For the text-containing cell, return its midpoint in (x, y) coordinate format. 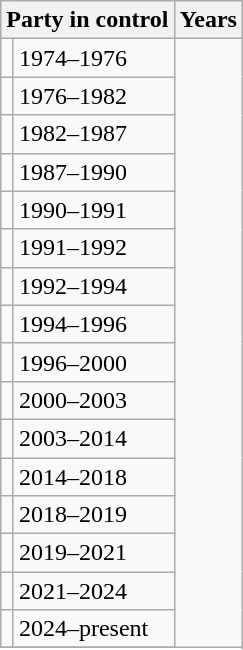
Years (208, 20)
2003–2014 (94, 438)
1992–1994 (94, 286)
2018–2019 (94, 515)
1976–1982 (94, 96)
2019–2021 (94, 553)
1974–1976 (94, 58)
Party in control (88, 20)
1990–1991 (94, 210)
1996–2000 (94, 362)
2021–2024 (94, 591)
1987–1990 (94, 172)
1982–1987 (94, 134)
2024–present (94, 629)
1991–1992 (94, 248)
1994–1996 (94, 324)
2014–2018 (94, 477)
2000–2003 (94, 400)
